Determine the [x, y] coordinate at the center of the cell enclosing the given text.  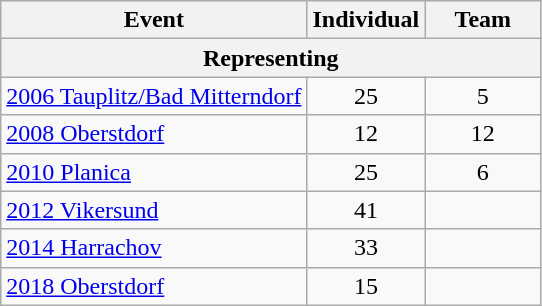
5 [483, 96]
41 [366, 210]
2008 Oberstdorf [154, 134]
2010 Planica [154, 172]
Individual [366, 20]
Event [154, 20]
2014 Harrachov [154, 248]
2012 Vikersund [154, 210]
6 [483, 172]
33 [366, 248]
15 [366, 286]
2018 Oberstdorf [154, 286]
Representing [271, 58]
Team [483, 20]
2006 Tauplitz/Bad Mitterndorf [154, 96]
